Pinpoint the cell where the given text exists, returning its (X, Y) midpoint coordinate. 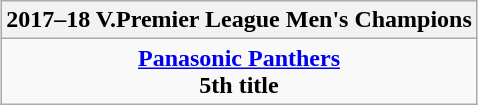
Panasonic Panthers5th title (240, 72)
2017–18 V.Premier League Men's Champions (240, 20)
